Locate the cell with the specified text and output its [x, y] center coordinate. 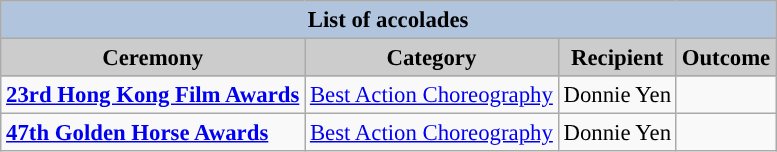
23rd Hong Kong Film Awards [153, 95]
Category [432, 58]
Outcome [726, 58]
Ceremony [153, 58]
47th Golden Horse Awards [153, 133]
Recipient [617, 58]
List of accolades [388, 20]
